Identify which cell holds the provided text, then report its (X, Y) central coordinate. 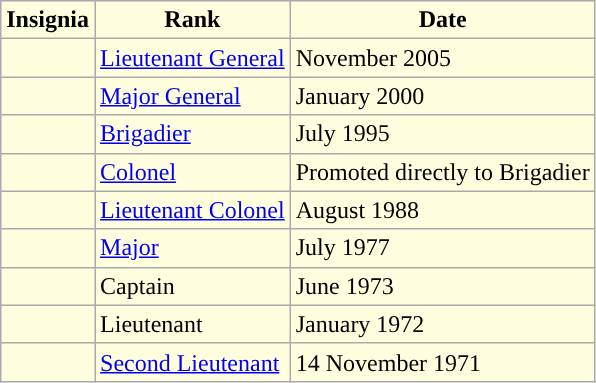
Captain (193, 286)
Insignia (48, 20)
Lieutenant Colonel (193, 210)
Colonel (193, 172)
July 1995 (442, 134)
Date (442, 20)
June 1973 (442, 286)
July 1977 (442, 248)
January 1972 (442, 324)
Brigadier (193, 134)
Lieutenant General (193, 58)
Second Lieutenant (193, 362)
Rank (193, 20)
August 1988 (442, 210)
January 2000 (442, 96)
Lieutenant (193, 324)
14 November 1971 (442, 362)
Promoted directly to Brigadier (442, 172)
Major General (193, 96)
Major (193, 248)
November 2005 (442, 58)
